Detect which cell encompasses the target text, then output its (x, y) center coordinate. 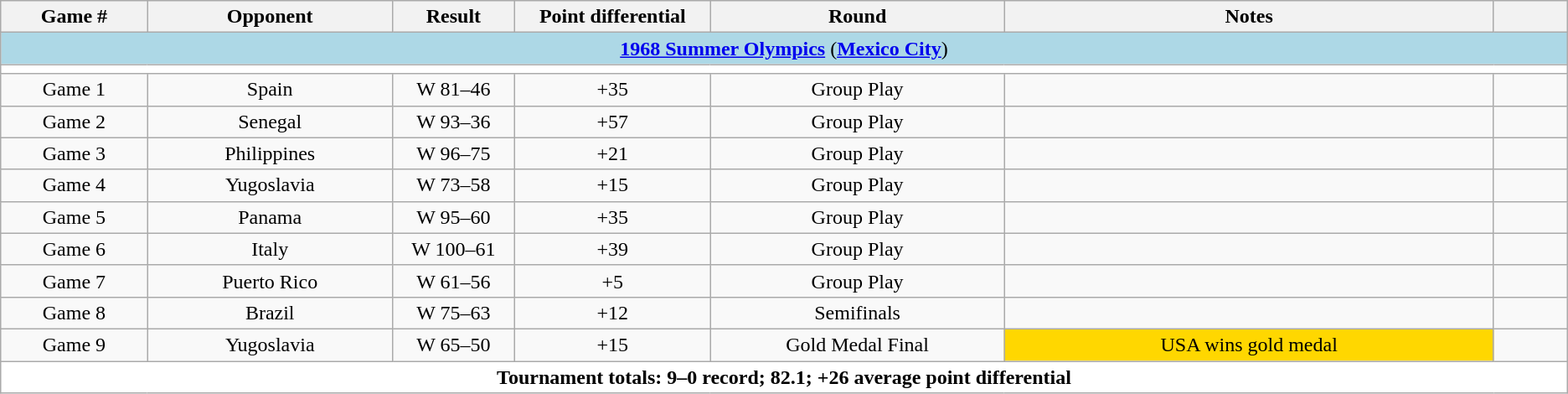
W 93–36 (453, 122)
Game 6 (74, 249)
Philippines (270, 153)
Game # (74, 17)
Game 5 (74, 217)
USA wins gold medal (1250, 345)
Panama (270, 217)
Opponent (270, 17)
Gold Medal Final (858, 345)
+12 (612, 313)
Italy (270, 249)
W 75–63 (453, 313)
Game 2 (74, 122)
+39 (612, 249)
Round (858, 17)
Tournament totals: 9–0 record; 82.1; +26 average point differential (784, 376)
Puerto Rico (270, 281)
W 100–61 (453, 249)
Spain (270, 90)
W 61–56 (453, 281)
W 95–60 (453, 217)
W 73–58 (453, 185)
+21 (612, 153)
W 65–50 (453, 345)
Game 9 (74, 345)
Game 4 (74, 185)
W 81–46 (453, 90)
Senegal (270, 122)
Game 7 (74, 281)
Result (453, 17)
+57 (612, 122)
W 96–75 (453, 153)
1968 Summer Olympics (Mexico City) (784, 49)
Game 1 (74, 90)
Semifinals (858, 313)
Game 8 (74, 313)
Game 3 (74, 153)
Brazil (270, 313)
Notes (1250, 17)
Point differential (612, 17)
+5 (612, 281)
